Pinpoint the cell where the given text exists, returning its [x, y] midpoint coordinate. 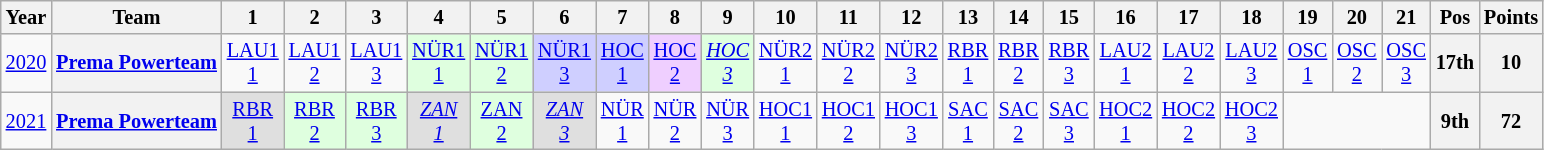
11 [848, 17]
12 [912, 17]
17th [1455, 63]
ZAN1 [438, 121]
13 [968, 17]
NÜR12 [502, 63]
16 [1126, 17]
2020 [26, 63]
4 [438, 17]
2021 [26, 121]
18 [1252, 17]
NÜR22 [848, 63]
LAU13 [376, 63]
6 [564, 17]
72 [1511, 121]
NÜR13 [564, 63]
Pos [1455, 17]
20 [1356, 17]
HOC3 [728, 63]
1 [253, 17]
HOC22 [1188, 121]
Year [26, 17]
LAU12 [315, 63]
OSC1 [1308, 63]
9th [1455, 121]
LAU22 [1188, 63]
ZAN2 [502, 121]
HOC12 [848, 121]
21 [1406, 17]
ZAN3 [564, 121]
8 [676, 17]
NÜR21 [786, 63]
5 [502, 17]
HOC1 [622, 63]
LAU11 [253, 63]
3 [376, 17]
HOC11 [786, 121]
2 [315, 17]
HOC23 [1252, 121]
NÜR3 [728, 121]
9 [728, 17]
Team [136, 17]
7 [622, 17]
OSC3 [1406, 63]
14 [1018, 17]
17 [1188, 17]
NÜR11 [438, 63]
NÜR1 [622, 121]
HOC2 [676, 63]
OSC2 [1356, 63]
HOC13 [912, 121]
15 [1069, 17]
LAU23 [1252, 63]
SAC2 [1018, 121]
SAC1 [968, 121]
19 [1308, 17]
NÜR23 [912, 63]
NÜR2 [676, 121]
HOC21 [1126, 121]
SAC3 [1069, 121]
Points [1511, 17]
LAU21 [1126, 63]
